Scan for the cell matching the given text and deliver its [X, Y] coordinate at center. 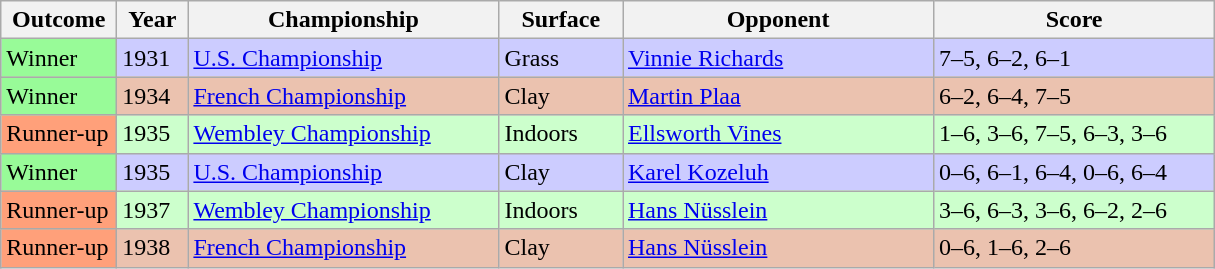
Year [152, 20]
Opponent [778, 20]
1–6, 3–6, 7–5, 6–3, 3–6 [1074, 134]
1937 [152, 210]
0–6, 1–6, 2–6 [1074, 248]
Martin Plaa [778, 96]
1938 [152, 248]
Karel Kozeluh [778, 172]
Outcome [59, 20]
7–5, 6–2, 6–1 [1074, 58]
Surface [561, 20]
1931 [152, 58]
1934 [152, 96]
Vinnie Richards [778, 58]
Ellsworth Vines [778, 134]
6–2, 6–4, 7–5 [1074, 96]
0–6, 6–1, 6–4, 0–6, 6–4 [1074, 172]
3–6, 6–3, 3–6, 6–2, 2–6 [1074, 210]
Score [1074, 20]
Grass [561, 58]
Championship [344, 20]
